Identify which cell holds the provided text, then report its [X, Y] central coordinate. 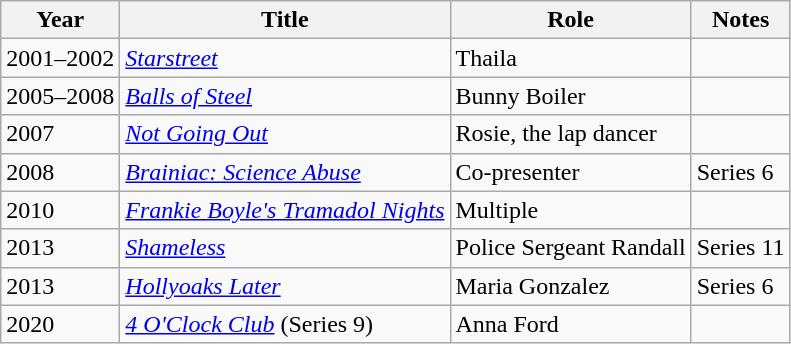
Thaila [570, 58]
Notes [740, 20]
2001–2002 [60, 58]
Year [60, 20]
2007 [60, 134]
Rosie, the lap dancer [570, 134]
Series 11 [740, 248]
2005–2008 [60, 96]
Starstreet [285, 58]
Multiple [570, 210]
Police Sergeant Randall [570, 248]
Role [570, 20]
2008 [60, 172]
Frankie Boyle's Tramadol Nights [285, 210]
Balls of Steel [285, 96]
Maria Gonzalez [570, 286]
Brainiac: Science Abuse [285, 172]
Hollyoaks Later [285, 286]
Title [285, 20]
Co-presenter [570, 172]
4 O'Clock Club (Series 9) [285, 324]
Bunny Boiler [570, 96]
Anna Ford [570, 324]
Shameless [285, 248]
2010 [60, 210]
Not Going Out [285, 134]
2020 [60, 324]
